Locate the cell with the specified text and output its [X, Y] center coordinate. 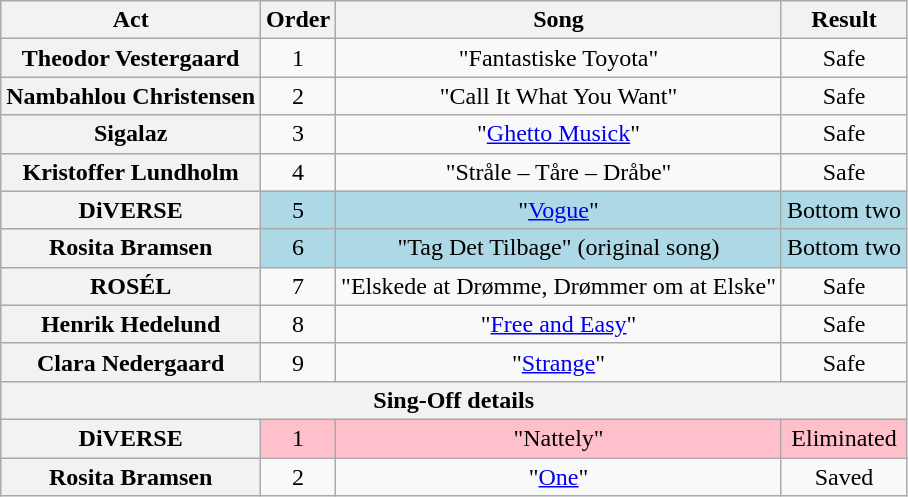
Result [844, 20]
"Elskede at Drømme, Drømmer om at Elske" [559, 286]
"Vogue" [559, 210]
Order [298, 20]
Clara Nedergaard [131, 362]
8 [298, 324]
"Fantastiske Toyota" [559, 58]
Song [559, 20]
9 [298, 362]
Eliminated [844, 438]
"Strange" [559, 362]
Act [131, 20]
4 [298, 172]
"Nattely" [559, 438]
"Free and Easy" [559, 324]
"Ghetto Musick" [559, 134]
Sigalaz [131, 134]
Henrik Hedelund [131, 324]
Nambahlou Christensen [131, 96]
Kristoffer Lundholm [131, 172]
3 [298, 134]
"Stråle – Tåre – Dråbe" [559, 172]
"One" [559, 477]
ROSÉL [131, 286]
7 [298, 286]
6 [298, 248]
Saved [844, 477]
Theodor Vestergaard [131, 58]
5 [298, 210]
"Call It What You Want" [559, 96]
Sing-Off details [454, 400]
"Tag Det Tilbage" (original song) [559, 248]
